Identify which cell holds the provided text, then report its (x, y) central coordinate. 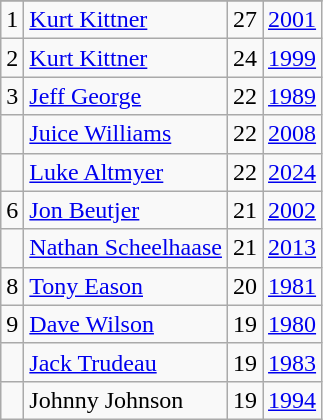
1981 (292, 286)
20 (244, 286)
27 (244, 20)
Tony Eason (126, 286)
2001 (292, 20)
1989 (292, 96)
2 (12, 58)
Dave Wilson (126, 324)
2008 (292, 134)
6 (12, 210)
Nathan Scheelhaase (126, 248)
1 (12, 20)
Johnny Johnson (126, 400)
1983 (292, 362)
8 (12, 286)
Jon Beutjer (126, 210)
1994 (292, 400)
Juice Williams (126, 134)
2002 (292, 210)
3 (12, 96)
Jeff George (126, 96)
2013 (292, 248)
9 (12, 324)
24 (244, 58)
Luke Altmyer (126, 172)
Jack Trudeau (126, 362)
1980 (292, 324)
1999 (292, 58)
2024 (292, 172)
